Pinpoint the cell where the given text exists, returning its [x, y] midpoint coordinate. 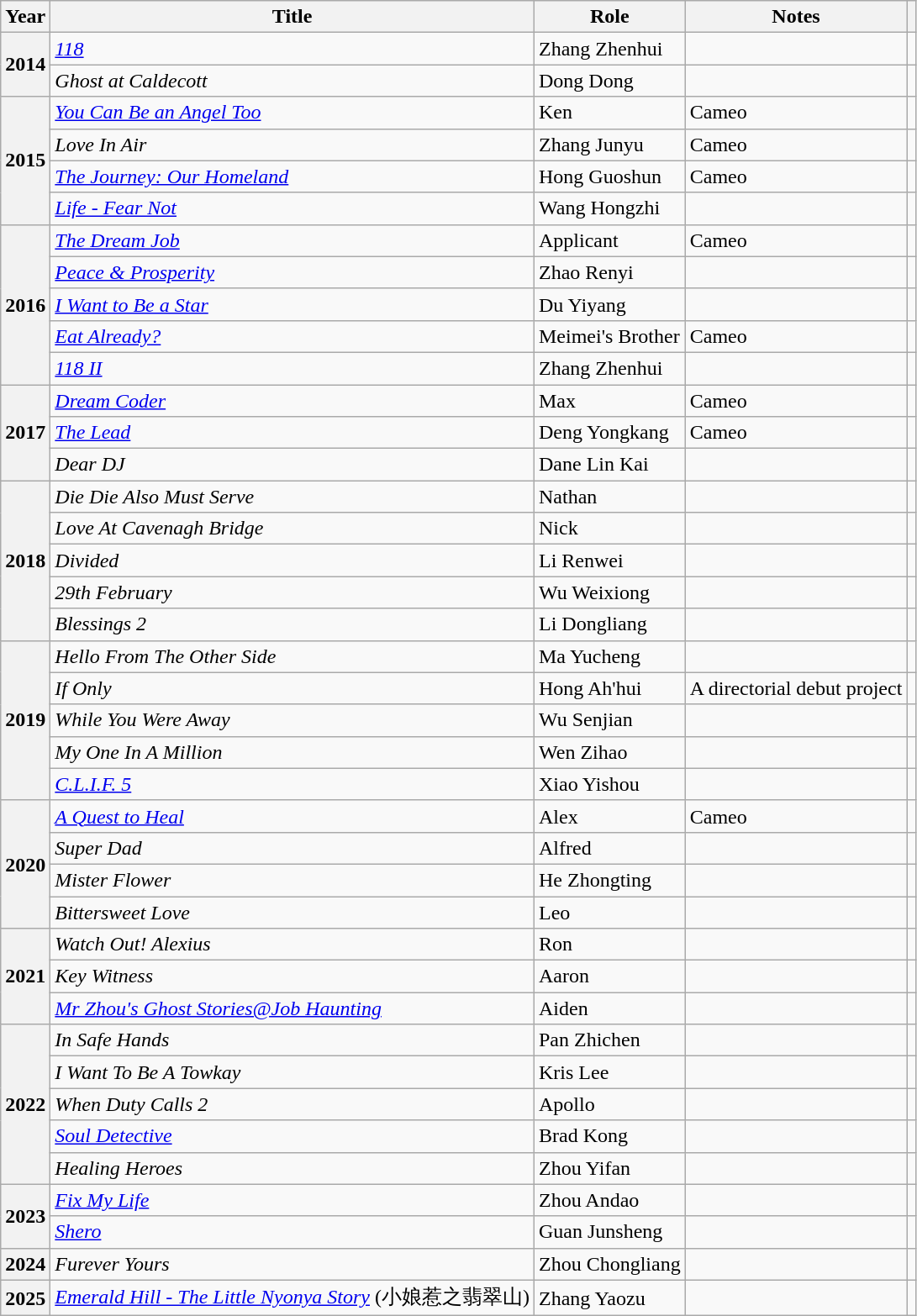
Pan Zhichen [609, 1040]
Nathan [609, 497]
2025 [25, 1298]
The Lead [292, 433]
Dong Dong [609, 81]
Wu Weixiong [609, 592]
When Duty Calls 2 [292, 1104]
Emerald Hill - The Little Nyonya Story (小娘惹之翡翠山) [292, 1298]
Role [609, 17]
Kris Lee [609, 1072]
Ghost at Caldecott [292, 81]
29th February [292, 592]
Brad Kong [609, 1136]
Zhou Yifan [609, 1168]
Soul Detective [292, 1136]
Year [25, 17]
Bittersweet Love [292, 912]
Key Witness [292, 976]
In Safe Hands [292, 1040]
Ken [609, 113]
118 II [292, 368]
Leo [609, 912]
Alfred [609, 848]
Aaron [609, 976]
Zhang Yaozu [609, 1298]
Super Dad [292, 848]
2020 [25, 864]
Dream Coder [292, 401]
Wen Zihao [609, 752]
Zhao Renyi [609, 272]
My One In A Million [292, 752]
Hong Ah'hui [609, 688]
Die Die Also Must Serve [292, 497]
Aiden [609, 1008]
Dear DJ [292, 465]
Guan Junsheng [609, 1232]
Title [292, 17]
118 [292, 49]
Mister Flower [292, 880]
Hong Guoshun [609, 176]
Apollo [609, 1104]
Li Renwei [609, 561]
The Journey: Our Homeland [292, 176]
Xiao Yishou [609, 784]
Wang Hongzhi [609, 208]
Hello From The Other Side [292, 656]
Applicant [609, 240]
2022 [25, 1104]
I Want to Be a Star [292, 304]
Watch Out! Alexius [292, 945]
Furever Yours [292, 1264]
Zhou Andao [609, 1200]
2021 [25, 976]
2015 [25, 161]
While You Were Away [292, 720]
2019 [25, 720]
Max [609, 401]
Deng Yongkang [609, 433]
Life - Fear Not [292, 208]
Dane Lin Kai [609, 465]
Peace & Prosperity [292, 272]
Blessings 2 [292, 624]
Meimei's Brother [609, 336]
Du Yiyang [609, 304]
Shero [292, 1232]
Zhang Junyu [609, 145]
Healing Heroes [292, 1168]
Eat Already? [292, 336]
Fix My Life [292, 1200]
Love In Air [292, 145]
Notes [796, 17]
Mr Zhou's Ghost Stories@Job Haunting [292, 1008]
If Only [292, 688]
A Quest to Heal [292, 816]
A directorial debut project [796, 688]
2018 [25, 561]
Zhou Chongliang [609, 1264]
You Can Be an Angel Too [292, 113]
Ma Yucheng [609, 656]
2024 [25, 1264]
2014 [25, 65]
2017 [25, 433]
C.L.I.F. 5 [292, 784]
Wu Senjian [609, 720]
Alex [609, 816]
Divided [292, 561]
Love At Cavenagh Bridge [292, 529]
2023 [25, 1216]
2016 [25, 304]
He Zhongting [609, 880]
Ron [609, 945]
I Want To Be A Towkay [292, 1072]
The Dream Job [292, 240]
Li Dongliang [609, 624]
Nick [609, 529]
